Search for the cell housing the specified text and yield its (x, y) center coordinate. 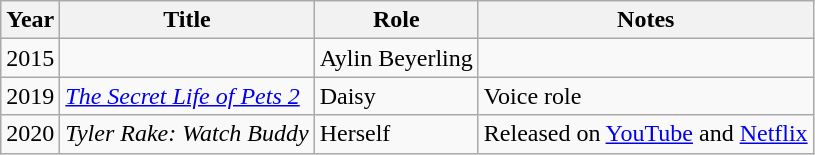
Role (396, 20)
The Secret Life of Pets 2 (187, 96)
Year (30, 20)
Aylin Beyerling (396, 58)
Voice role (646, 96)
Tyler Rake: Watch Buddy (187, 134)
Herself (396, 134)
2020 (30, 134)
Released on YouTube and Netflix (646, 134)
Notes (646, 20)
Title (187, 20)
2015 (30, 58)
2019 (30, 96)
Daisy (396, 96)
